Return the [x, y] coordinate for the center point of the cell that contains the specified text.  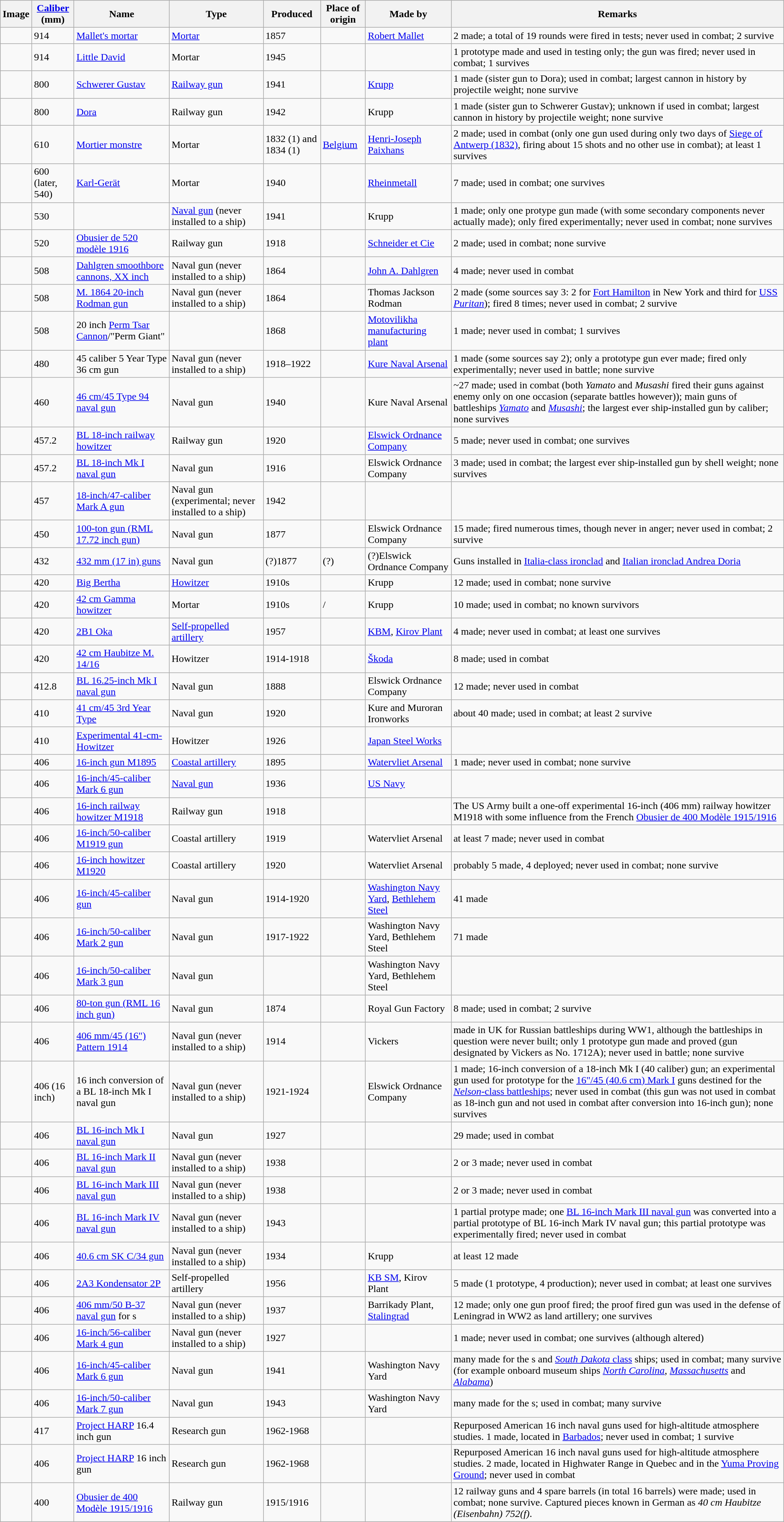
1 made (some sources say 2); only a prototype gun ever made; fired only experimentally; never used in battle; none survive [617, 364]
1957 [292, 632]
8 made; used in combat [617, 659]
1956 [292, 1283]
BL 16-inch Mark II naval gun [121, 1163]
(?)1877 [292, 561]
406 (16 inch) [53, 1091]
406 mm/50 B-37 naval gun for s [121, 1310]
16-inch/45-caliber gun [121, 899]
16-inch/56-caliber Mark 4 gun [121, 1337]
Škoda [408, 659]
42 cm Gamma howitzer [121, 604]
432 [53, 561]
at least 7 made; never used in combat [617, 839]
1914 [292, 1041]
Image [16, 14]
1874 [292, 1009]
16 inch conversion of a BL 18-inch Mk I naval gun [121, 1091]
16-inch/50-caliber Mark 7 gun [121, 1403]
Dora [121, 111]
Rheinmetall [408, 183]
Naval gun (experimental; never installed to a ship) [216, 501]
1918–1922 [292, 364]
4 made; never used in combat [617, 271]
610 [53, 145]
1 made; never used in combat; one survives (although altered) [617, 1337]
45 caliber 5 Year Type 36 cm gun [121, 364]
41 cm/45 3rd Year Type [121, 713]
5 made; never used in combat; one survives [617, 441]
Type [216, 14]
16-inch/50-caliber M1919 gun [121, 839]
16-inch/50-caliber Mark 2 gun [121, 937]
many made for the s; used in combat; many survive [617, 1403]
Project HARP 16 inch gun [121, 1464]
Obusier de 520 modèle 1916 [121, 243]
600(later, 540) [53, 183]
406 mm/45 (16") Pattern 1914 [121, 1041]
BL 16-inch Mark III naval gun [121, 1190]
Schwerer Gustav [121, 85]
John A. Dahlgren [408, 271]
41 made [617, 899]
42 cm Haubitze M. 14/16 [121, 659]
16-inch howitzer M1920 [121, 866]
12 made; never used in combat [617, 686]
1934 [292, 1256]
520 [53, 243]
7 made; used in combat; one survives [617, 183]
at least 12 made [617, 1256]
2 made (some sources say 3: 2 for Fort Hamilton in New York and third for USS Puritan); fired 8 times; never used in combat; 2 survive [617, 297]
probably 5 made, 4 deployed; never used in combat; none survive [617, 866]
BL 18-inch railway howitzer [121, 441]
Mallet's mortar [121, 36]
530 [53, 216]
Motovilikha manufacturing plant [408, 331]
412.8 [53, 686]
1857 [292, 36]
1 made (sister gun to Schwerer Gustav); unknown if used in combat; largest cannon in history by projectile weight; none survive [617, 111]
2A3 Kondensator 2P [121, 1283]
1945 [292, 57]
2 made; used in combat; none survive [617, 243]
/ [343, 604]
400 [53, 1502]
Schneider et Cie [408, 243]
Remarks [617, 14]
US Navy [408, 783]
12 made; only one gun proof fired; the proof fired gun was used in the defense of Leningrad in WW2 as land artillery; one survives [617, 1310]
Barrikady Plant, Stalingrad [408, 1310]
46 cm/45 Type 94 naval gun [121, 402]
417 [53, 1431]
1916 [292, 468]
Vickers [408, 1041]
29 made; used in combat [617, 1135]
Kure and Muroran Ironworks [408, 713]
480 [53, 364]
1 made; never used in combat; 1 survives [617, 331]
2 made; a total of 19 rounds were fired in tests; never used in combat; 2 survive [617, 36]
Belgium [343, 145]
Thomas Jackson Rodman [408, 297]
KBM, Kirov Plant [408, 632]
16-inch/50-caliber Mark 3 gun [121, 976]
Repurposed American 16 inch naval guns used for high-altitude atmosphere studies. 1 made, located in Barbados; never used in combat; 1 survive [617, 1431]
about 40 made; used in combat; at least 2 survive [617, 713]
Obusier de 400 Modèle 1915/1916 [121, 1502]
1921-1924 [292, 1091]
Caliber (mm) [53, 14]
Karl-Gerät [121, 183]
1914-1920 [292, 899]
Project HARP 16.4 inch gun [121, 1431]
1937 [292, 1310]
1914-1918 [292, 659]
Royal Gun Factory [408, 1009]
KB SM, Kirov Plant [408, 1283]
4 made; never used in combat; at least one survives [617, 632]
Mortier monstre [121, 145]
Produced [292, 14]
1 made; never used in combat; none survive [617, 762]
18-inch/47-caliber Mark A gun [121, 501]
1877 [292, 534]
80-ton gun (RML 16 inch gun) [121, 1009]
The US Army built a one-off experimental 16-inch (406 mm) railway howitzer M1918 with some influence from the French Obusier de 400 Modèle 1915/1916 [617, 811]
1919 [292, 839]
432 mm (17 in) guns [121, 561]
8 made; used in combat; 2 survive [617, 1009]
12 made; used in combat; none survive [617, 583]
457 [53, 501]
Dahlgren smoothbore cannons, XX inch [121, 271]
450 [53, 534]
BL 18-inch Mk I naval gun [121, 468]
1 made (sister gun to Dora); used in combat; largest cannon in history by projectile weight; none survive [617, 85]
BL 16-inch Mk I naval gun [121, 1135]
71 made [617, 937]
460 [53, 402]
20 inch Perm Tsar Cannon/"Perm Giant" [121, 331]
40.6 cm SK C/34 gun [121, 1256]
Guns installed in Italia-class ironclad and Italian ironclad Andrea Doria [617, 561]
Japan Steel Works [408, 741]
Henri-Joseph Paixhans [408, 145]
16-inch railway howitzer M1918 [121, 811]
Name [121, 14]
BL 16.25-inch Mk I naval gun [121, 686]
(?) [343, 561]
Experimental 41-cm-Howitzer [121, 741]
1917-1922 [292, 937]
10 made; used in combat; no known survivors [617, 604]
M. 1864 20-inch Rodman gun [121, 297]
(?)Elswick Ordnance Company [408, 561]
1936 [292, 783]
Robert Mallet [408, 36]
100-ton gun (RML 17.72 inch gun) [121, 534]
1895 [292, 762]
1926 [292, 741]
BL 16-inch Mark IV naval gun [121, 1223]
1 prototype made and used in testing only; the gun was fired; never used in combat; 1 survives [617, 57]
3 made; used in combat; the largest ever ship-installed gun by shell weight; none survives [617, 468]
1832 (1) and 1834 (1) [292, 145]
1868 [292, 331]
15 made; fired numerous times, though never in anger; never used in combat; 2 survive [617, 534]
Little David [121, 57]
2B1 Oka [121, 632]
Big Bertha [121, 583]
1888 [292, 686]
5 made (1 prototype, 4 production); never used in combat; at least one survives [617, 1283]
1915/1916 [292, 1502]
Place of origin [343, 14]
Made by [408, 14]
16-inch gun M1895 [121, 762]
